Return [x, y] of the center of cell containing provided text 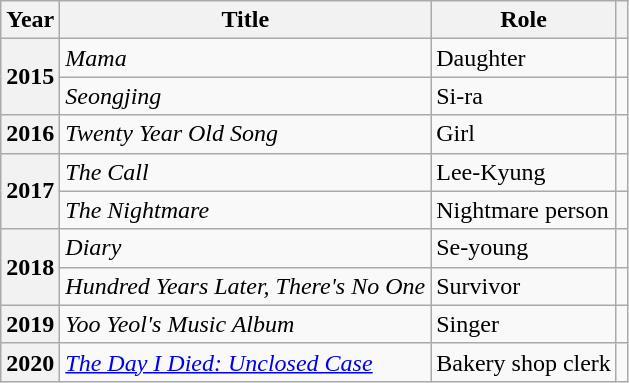
Se-young [524, 248]
The Call [246, 172]
Si-ra [524, 96]
Year [30, 20]
Role [524, 20]
Lee-Kyung [524, 172]
The Nightmare [246, 210]
Nightmare person [524, 210]
Hundred Years Later, There's No One [246, 286]
Bakery shop clerk [524, 362]
Seongjing [246, 96]
Girl [524, 134]
Survivor [524, 286]
Yoo Yeol's Music Album [246, 324]
2018 [30, 267]
Mama [246, 58]
2016 [30, 134]
Diary [246, 248]
Singer [524, 324]
2017 [30, 191]
Title [246, 20]
2015 [30, 77]
Twenty Year Old Song [246, 134]
2020 [30, 362]
Daughter [524, 58]
2019 [30, 324]
The Day I Died: Unclosed Case [246, 362]
